Provide the (x, y) coordinate of the cell's center where the given text is located.  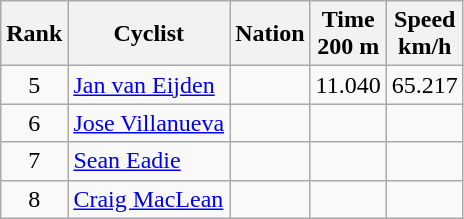
Nation (270, 34)
Cyclist (149, 34)
6 (34, 123)
Speedkm/h (424, 34)
Rank (34, 34)
Craig MacLean (149, 199)
65.217 (424, 85)
5 (34, 85)
Jose Villanueva (149, 123)
Time200 m (348, 34)
11.040 (348, 85)
Sean Eadie (149, 161)
Jan van Eijden (149, 85)
7 (34, 161)
8 (34, 199)
